Capture the cell that displays the provided text and extract its (x, y) central coordinate. 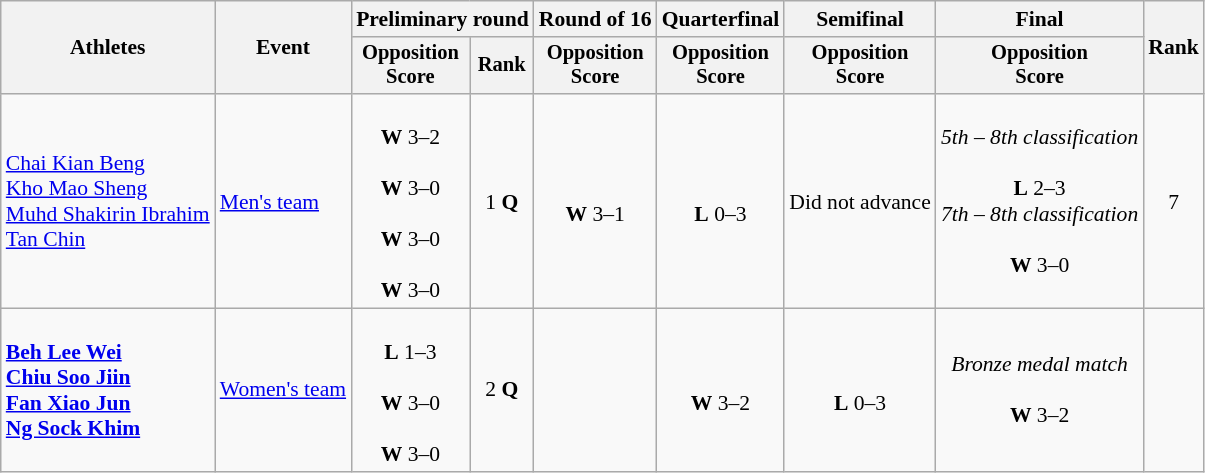
Men's team (283, 201)
1 Q (502, 201)
L 1–3W 3–0W 3–0 (410, 390)
Bronze medal matchW 3–2 (1040, 390)
Preliminary round (442, 19)
Quarterfinal (721, 19)
Women's team (283, 390)
Athletes (108, 48)
Chai Kian BengKho Mao ShengMuhd Shakirin IbrahimTan Chin (108, 201)
Final (1040, 19)
2 Q (502, 390)
Did not advance (860, 201)
5th – 8th classificationL 2–37th – 8th classificationW 3–0 (1040, 201)
W 3–1 (596, 201)
Round of 16 (596, 19)
Beh Lee WeiChiu Soo JiinFan Xiao JunNg Sock Khim (108, 390)
W 3–2 (721, 390)
7 (1174, 201)
W 3–2W 3–0W 3–0W 3–0 (410, 201)
Event (283, 48)
Semifinal (860, 19)
